Return (x, y) of the center of cell containing provided text 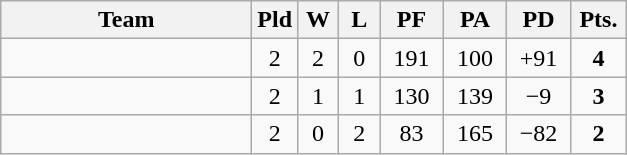
PF (412, 20)
+91 (539, 58)
W (318, 20)
PD (539, 20)
PA (475, 20)
4 (598, 58)
100 (475, 58)
83 (412, 134)
−9 (539, 96)
191 (412, 58)
3 (598, 96)
165 (475, 134)
Pld (275, 20)
139 (475, 96)
130 (412, 96)
Pts. (598, 20)
L (360, 20)
Team (126, 20)
−82 (539, 134)
